Identify which cell holds the provided text, then report its [X, Y] central coordinate. 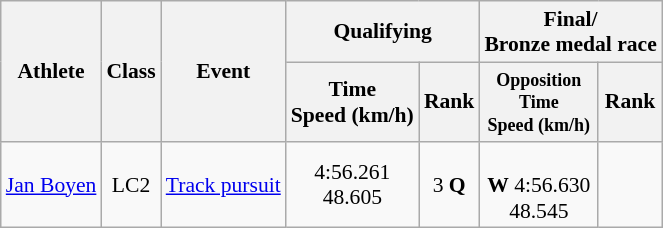
Class [130, 72]
Athlete [52, 72]
OppositionTimeSpeed (km/h) [538, 102]
Event [224, 72]
Final/Bronze medal race [570, 32]
Qualifying [383, 32]
TimeSpeed (km/h) [352, 102]
